Extract the [x, y] coordinate from the center of the cell holding the provided text.  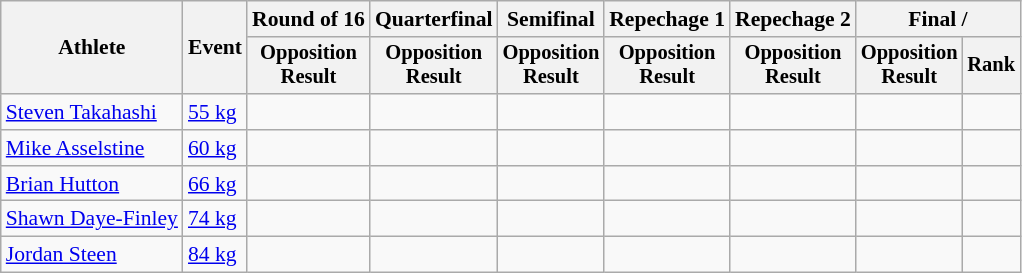
84 kg [215, 255]
Steven Takahashi [92, 112]
Event [215, 48]
Rank [991, 66]
Round of 16 [308, 19]
Semifinal [552, 19]
74 kg [215, 219]
Repechage 2 [793, 19]
Repechage 1 [667, 19]
Shawn Daye-Finley [92, 219]
55 kg [215, 112]
Jordan Steen [92, 255]
Brian Hutton [92, 184]
Quarterfinal [434, 19]
60 kg [215, 148]
66 kg [215, 184]
Athlete [92, 48]
Mike Asselstine [92, 148]
Final / [938, 19]
